Pinpoint the cell where the given text exists, returning its (X, Y) midpoint coordinate. 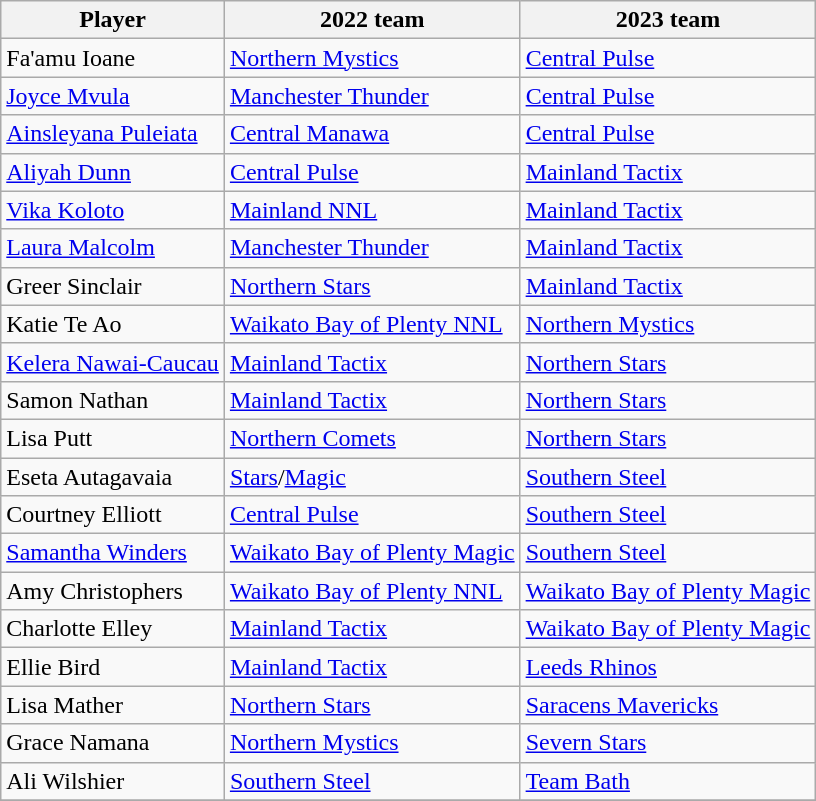
Eseta Autagavaia (113, 477)
Greer Sinclair (113, 286)
Joyce Mvula (113, 96)
Lisa Putt (113, 438)
Katie Te Ao (113, 324)
Ainsleyana Puleiata (113, 134)
Courtney Elliott (113, 515)
Ali Wilshier (113, 781)
Charlotte Elley (113, 629)
Lisa Mather (113, 705)
Amy Christophers (113, 591)
Team Bath (668, 781)
Laura Malcolm (113, 248)
Stars/Magic (372, 477)
Player (113, 20)
Grace Namana (113, 743)
Central Manawa (372, 134)
Northern Comets (372, 438)
Samon Nathan (113, 400)
Saracens Mavericks (668, 705)
Kelera Nawai-Caucau (113, 362)
Leeds Rhinos (668, 667)
Vika Koloto (113, 210)
2023 team (668, 20)
Severn Stars (668, 743)
Ellie Bird (113, 667)
Samantha Winders (113, 553)
2022 team (372, 20)
Mainland NNL (372, 210)
Aliyah Dunn (113, 172)
Fa'amu Ioane (113, 58)
